Capture the cell that displays the provided text and extract its [x, y] central coordinate. 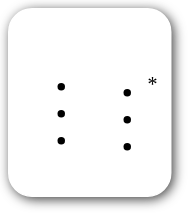
* [122, 102]
